For the text-containing cell, return its midpoint in (x, y) coordinate format. 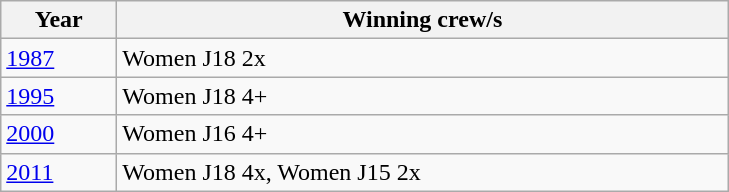
Year (59, 20)
2011 (59, 172)
2000 (59, 134)
Winning crew/s (422, 20)
1987 (59, 58)
1995 (59, 96)
Women J18 4x, Women J15 2x (422, 172)
Women J16 4+ (422, 134)
Women J18 4+ (422, 96)
Women J18 2x (422, 58)
